Pinpoint the cell where the given text exists, returning its [X, Y] midpoint coordinate. 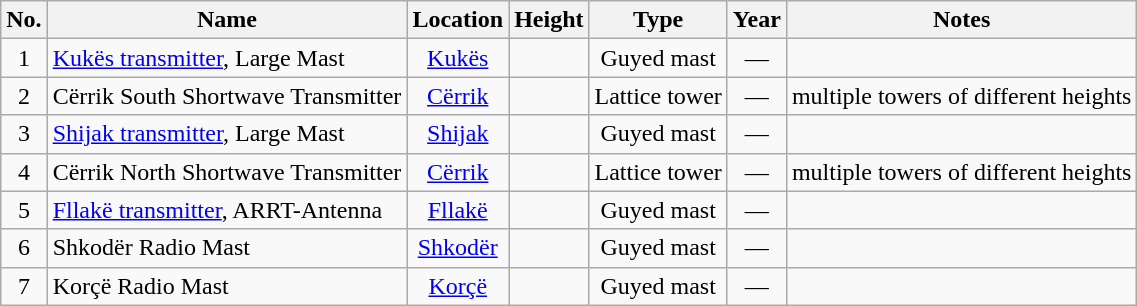
Kukës transmitter, Large Mast [227, 58]
Shijak transmitter, Large Mast [227, 134]
Kukës [458, 58]
2 [24, 96]
5 [24, 210]
Height [549, 20]
Cërrik North Shortwave Transmitter [227, 172]
Fllakë [458, 210]
Type [658, 20]
Notes [962, 20]
Korçë [458, 286]
Fllakë transmitter, ARRT-Antenna [227, 210]
6 [24, 248]
3 [24, 134]
4 [24, 172]
7 [24, 286]
No. [24, 20]
Cërrik South Shortwave Transmitter [227, 96]
Year [756, 20]
1 [24, 58]
Shkodër Radio Mast [227, 248]
Shijak [458, 134]
Shkodër [458, 248]
Name [227, 20]
Location [458, 20]
Korçë Radio Mast [227, 286]
